Provide the (x, y) coordinate of the cell's center where the given text is located.  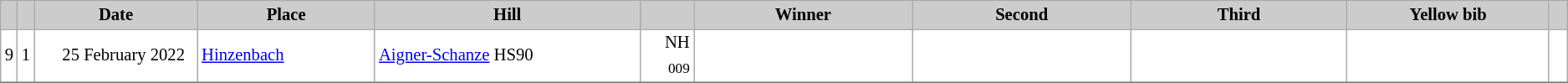
Winner (804, 14)
Second (1022, 14)
9 (9, 55)
25 February 2022 (115, 55)
Third (1239, 14)
Yellow bib (1448, 14)
Aigner-Schanze HS90 (507, 55)
Place (286, 14)
1 (26, 55)
Hill (507, 14)
Hinzenbach (286, 55)
Date (115, 14)
NH 009 (667, 55)
